Determine the (X, Y) coordinate at the center of the cell enclosing the given text.  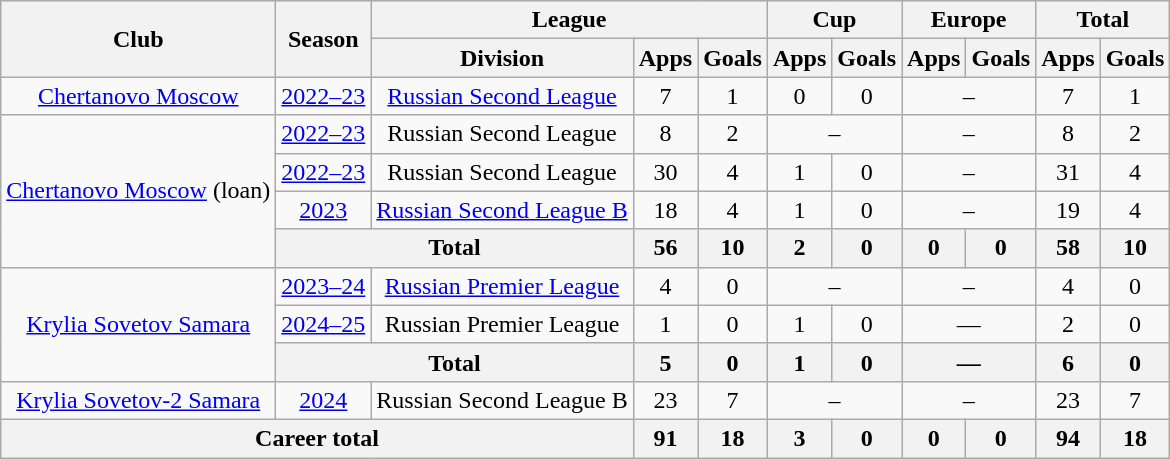
3 (799, 438)
56 (665, 248)
2024–25 (324, 324)
94 (1068, 438)
Europe (969, 20)
31 (1068, 172)
2023 (324, 210)
30 (665, 172)
5 (665, 362)
19 (1068, 210)
2023–24 (324, 286)
Club (138, 39)
2024 (324, 400)
Chertanovo Moscow (138, 96)
6 (1068, 362)
Chertanovo Moscow (loan) (138, 191)
91 (665, 438)
Krylia Sovetov-2 Samara (138, 400)
Season (324, 39)
Division (502, 58)
58 (1068, 248)
Cup (834, 20)
Career total (317, 438)
Krylia Sovetov Samara (138, 324)
League (570, 20)
